Provide the (X, Y) coordinate of the cell's center where the given text is located.  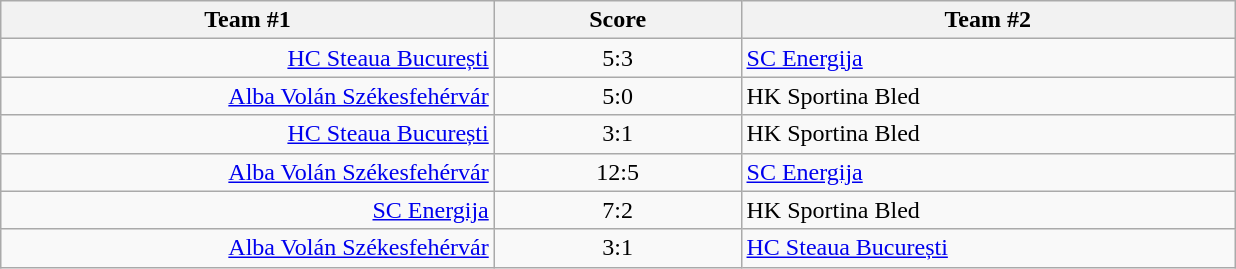
12:5 (618, 172)
5:0 (618, 96)
5:3 (618, 58)
Team #2 (988, 20)
7:2 (618, 210)
Score (618, 20)
Team #1 (248, 20)
